Scan for the cell matching the given text and deliver its [X, Y] coordinate at center. 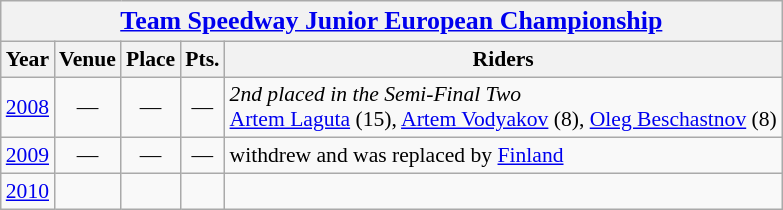
Place [150, 59]
Pts. [202, 59]
Year [28, 59]
2008 [28, 108]
Team Speedway Junior European Championship [392, 21]
Riders [504, 59]
withdrew and was replaced by Finland [504, 156]
2nd placed in the Semi-Final Two Artem Laguta (15), Artem Vodyakov (8), Oleg Beschastnov (8) [504, 108]
2009 [28, 156]
Venue [88, 59]
2010 [28, 192]
